Search for the cell housing the specified text and yield its (X, Y) center coordinate. 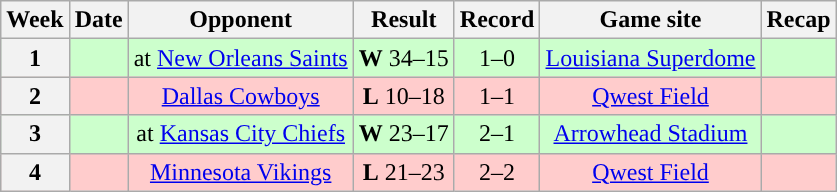
Opponent (240, 20)
Record (497, 20)
at Kansas City Chiefs (240, 134)
2–1 (497, 134)
Game site (650, 20)
at New Orleans Saints (240, 58)
W 23–17 (404, 134)
1–1 (497, 96)
Recap (798, 20)
Week (35, 20)
W 34–15 (404, 58)
2–2 (497, 172)
Dallas Cowboys (240, 96)
1–0 (497, 58)
L 10–18 (404, 96)
Arrowhead Stadium (650, 134)
Minnesota Vikings (240, 172)
1 (35, 58)
4 (35, 172)
Date (98, 20)
Louisiana Superdome (650, 58)
Result (404, 20)
2 (35, 96)
L 21–23 (404, 172)
3 (35, 134)
